Output the (X, Y) coordinate of the center of the cell containing the given text.  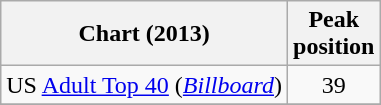
39 (334, 85)
Chart (2013) (144, 34)
Peakposition (334, 34)
US Adult Top 40 (Billboard) (144, 85)
